From the cell containing the given text, extract its center point as (X, Y) coordinate. 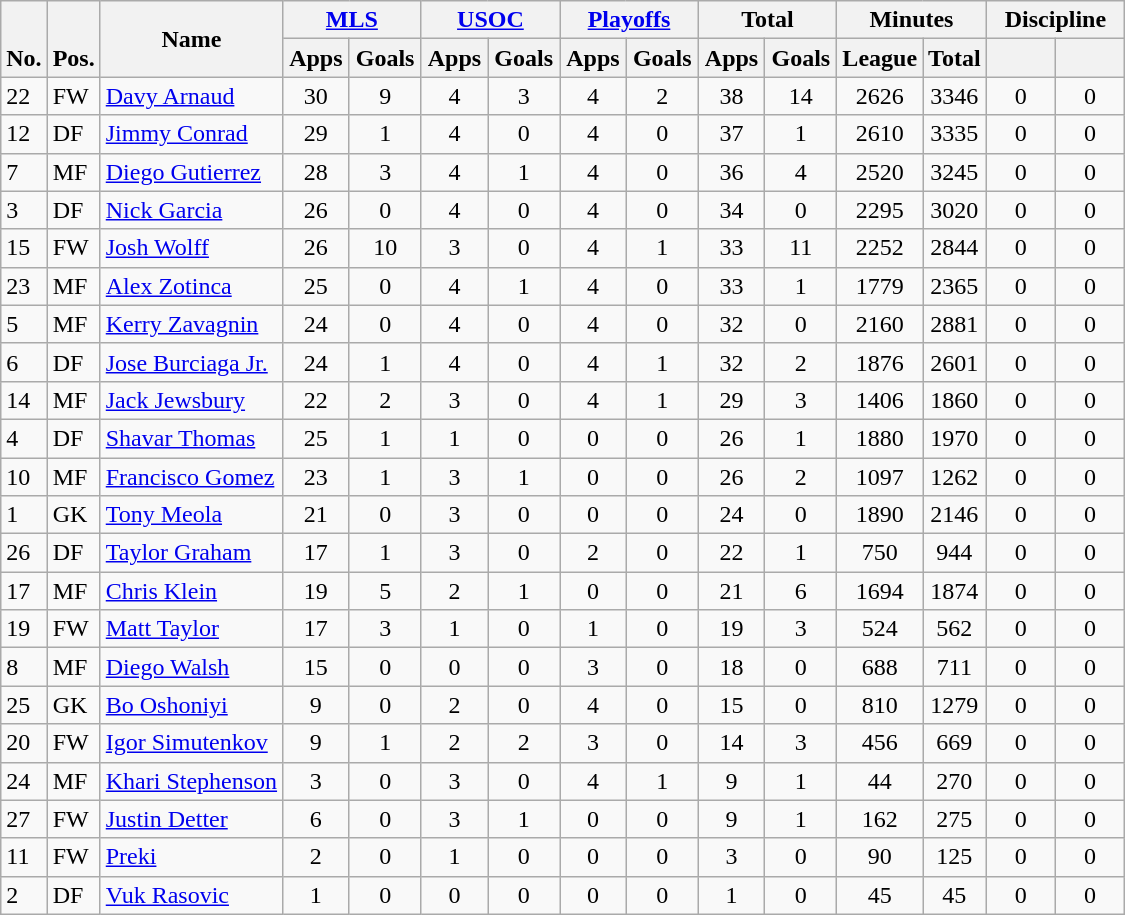
36 (732, 172)
Discipline (1056, 20)
2626 (880, 96)
3020 (955, 210)
2160 (880, 324)
2610 (880, 134)
Francisco Gomez (191, 477)
3335 (955, 134)
Davy Arnaud (191, 96)
7 (24, 172)
2601 (955, 362)
Shavar Thomas (191, 438)
Pos. (74, 39)
Jimmy Conrad (191, 134)
44 (880, 781)
27 (24, 819)
Josh Wolff (191, 248)
1880 (880, 438)
Jose Burciaga Jr. (191, 362)
2365 (955, 286)
1097 (880, 477)
2295 (880, 210)
1406 (880, 400)
12 (24, 134)
688 (880, 667)
Khari Stephenson (191, 781)
USOC (490, 20)
456 (880, 743)
28 (316, 172)
Bo Oshoniyi (191, 705)
38 (732, 96)
3346 (955, 96)
8 (24, 667)
20 (24, 743)
Kerry Zavagnin (191, 324)
669 (955, 743)
League (880, 58)
2881 (955, 324)
Diego Gutierrez (191, 172)
750 (880, 553)
1262 (955, 477)
Jack Jewsbury (191, 400)
Nick Garcia (191, 210)
90 (880, 857)
1779 (880, 286)
2844 (955, 248)
Minutes (912, 20)
Alex Zotinca (191, 286)
162 (880, 819)
125 (955, 857)
Justin Detter (191, 819)
30 (316, 96)
Preki (191, 857)
1874 (955, 591)
Chris Klein (191, 591)
Diego Walsh (191, 667)
Taylor Graham (191, 553)
MLS (352, 20)
2146 (955, 515)
Vuk Rasovic (191, 895)
3245 (955, 172)
711 (955, 667)
270 (955, 781)
Tony Meola (191, 515)
524 (880, 629)
2520 (880, 172)
1860 (955, 400)
37 (732, 134)
Name (191, 39)
18 (732, 667)
1970 (955, 438)
2252 (880, 248)
34 (732, 210)
810 (880, 705)
No. (24, 39)
1876 (880, 362)
Igor Simutenkov (191, 743)
562 (955, 629)
944 (955, 553)
1694 (880, 591)
Matt Taylor (191, 629)
Playoffs (630, 20)
1890 (880, 515)
1279 (955, 705)
275 (955, 819)
